Provide the (x, y) coordinate of the cell's center where the given text is located.  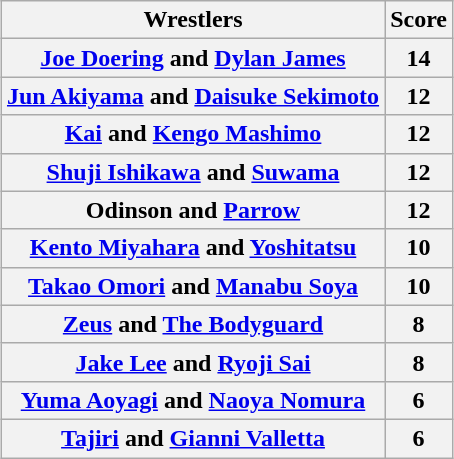
Odinson and Parrow (192, 210)
Kai and Kengo Mashimo (192, 134)
Score (419, 20)
Jake Lee and Ryoji Sai (192, 362)
14 (419, 58)
Kento Miyahara and Yoshitatsu (192, 248)
Wrestlers (192, 20)
Jun Akiyama and Daisuke Sekimoto (192, 96)
Shuji Ishikawa and Suwama (192, 172)
Takao Omori and Manabu Soya (192, 286)
Joe Doering and Dylan James (192, 58)
Yuma Aoyagi and Naoya Nomura (192, 400)
Tajiri and Gianni Valletta (192, 438)
Zeus and The Bodyguard (192, 324)
